Detect which cell encompasses the target text, then output its [X, Y] center coordinate. 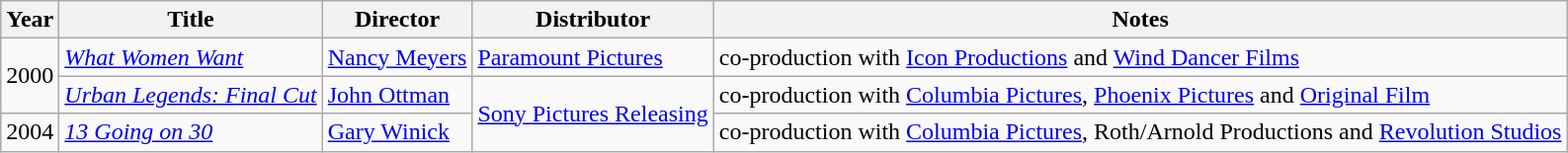
Year [30, 20]
Distributor [593, 20]
13 Going on 30 [191, 132]
2000 [30, 76]
Nancy Meyers [397, 57]
co-production with Columbia Pictures, Phoenix Pictures and Original Film [1140, 95]
co-production with Icon Productions and Wind Dancer Films [1140, 57]
co-production with Columbia Pictures, Roth/Arnold Productions and Revolution Studios [1140, 132]
Sony Pictures Releasing [593, 114]
What Women Want [191, 57]
2004 [30, 132]
Paramount Pictures [593, 57]
Title [191, 20]
John Ottman [397, 95]
Notes [1140, 20]
Gary Winick [397, 132]
Urban Legends: Final Cut [191, 95]
Director [397, 20]
